Scan for the cell matching the given text and deliver its (X, Y) coordinate at center. 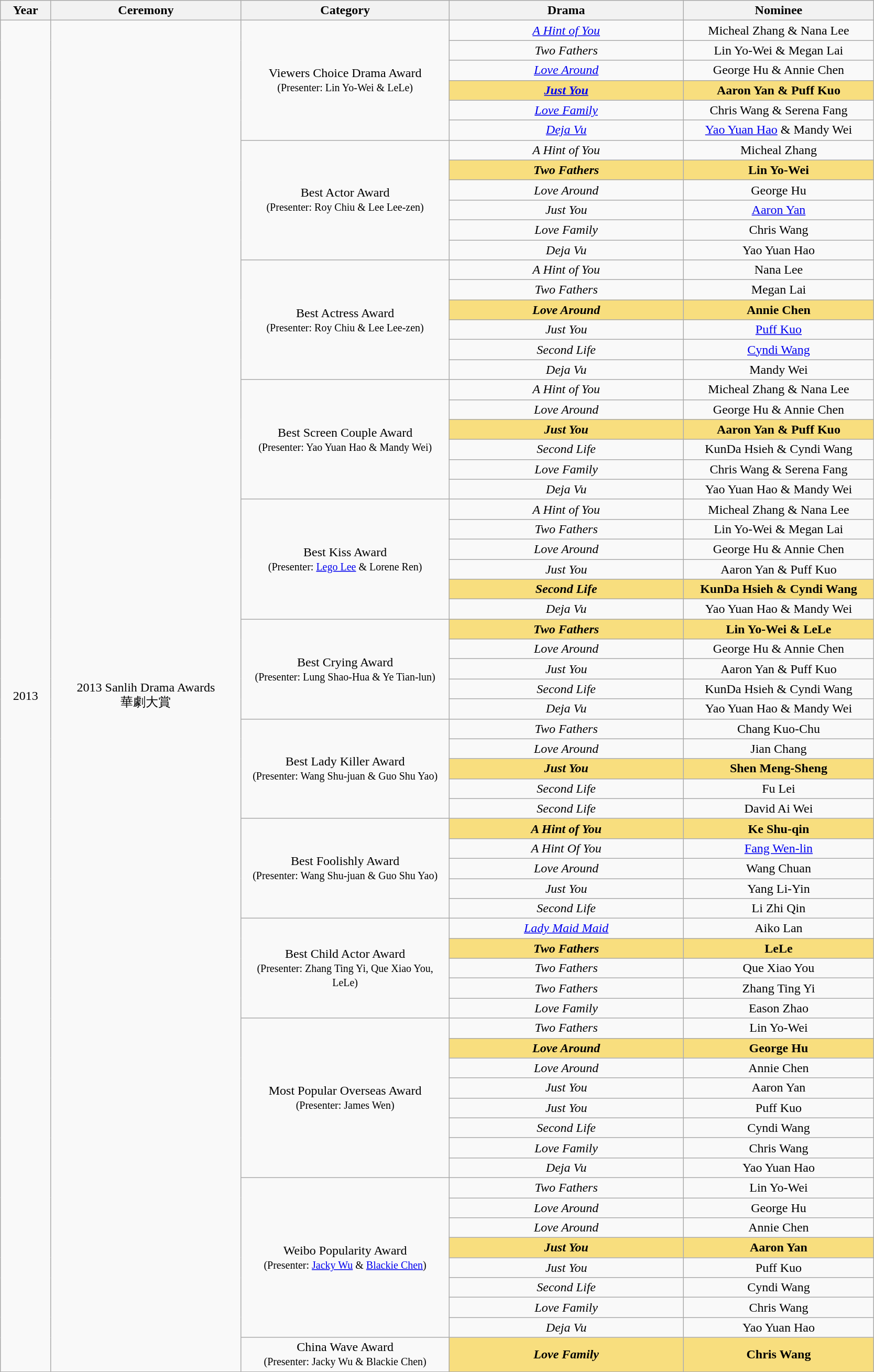
Lin Yo-Wei & LeLe (779, 629)
Most Popular Overseas Award(Presenter: James Wen) (345, 1098)
Li Zhi Qin (779, 909)
Micheal Zhang (779, 150)
Ke Shu-qin (779, 828)
Best Child Actor Award(Presenter: Zhang Ting Yi, Que Xiao You, LeLe) (345, 968)
Fu Lei (779, 788)
Zhang Ting Yi (779, 988)
David Ai Wei (779, 808)
Best Actor Award(Presenter: Roy Chiu & Lee Lee-zen) (345, 200)
Shen Meng-Sheng (779, 769)
Fang Wen-lin (779, 848)
Drama (566, 10)
Nana Lee (779, 270)
Lady Maid Maid (566, 928)
Category (345, 10)
Year (26, 10)
Best Crying Award(Presenter: Lung Shao-Hua & Ye Tian-lun) (345, 669)
A Hint Of You (566, 848)
Best Lady Killer Award(Presenter: Wang Shu-juan & Guo Shu Yao) (345, 769)
Nominee (779, 10)
Best Kiss Award(Presenter: Lego Lee & Lorene Ren) (345, 559)
LeLe (779, 948)
Jian Chang (779, 749)
China Wave Award(Presenter: Jacky Wu & Blackie Chen) (345, 1355)
Yang Li-Yin (779, 889)
Best Foolishly Award(Presenter: Wang Shu-juan & Guo Shu Yao) (345, 868)
Mandy Wei (779, 370)
Weibo Popularity Award(Presenter: Jacky Wu & Blackie Chen) (345, 1257)
Aiko Lan (779, 928)
Viewers Choice Drama Award(Presenter: Lin Yo-Wei & LeLe) (345, 80)
Wang Chuan (779, 868)
Eason Zhao (779, 1008)
Best Screen Couple Award(Presenter: Yao Yuan Hao & Mandy Wei) (345, 439)
Que Xiao You (779, 968)
2013 Sanlih Drama Awards華劇大賞 (146, 696)
Megan Lai (779, 290)
2013 (26, 696)
Best Actress Award(Presenter: Roy Chiu & Lee Lee-zen) (345, 320)
Ceremony (146, 10)
Chang Kuo-Chu (779, 729)
